Capture the cell that displays the provided text and extract its (x, y) central coordinate. 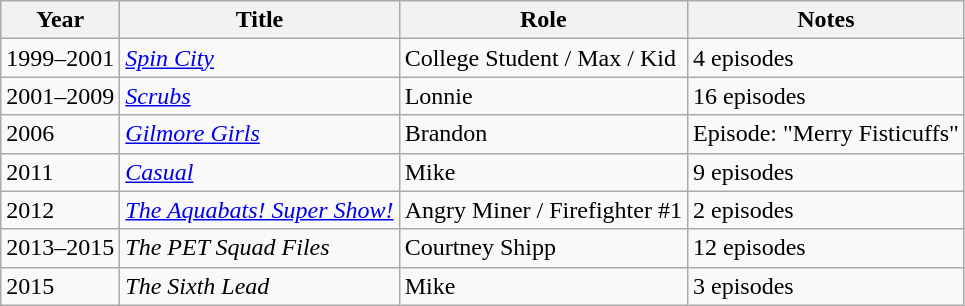
Notes (826, 20)
Spin City (260, 58)
Lonnie (543, 96)
2001–2009 (60, 96)
The PET Squad Files (260, 248)
The Sixth Lead (260, 286)
12 episodes (826, 248)
2015 (60, 286)
2013–2015 (60, 248)
1999–2001 (60, 58)
Brandon (543, 134)
Gilmore Girls (260, 134)
Courtney Shipp (543, 248)
Title (260, 20)
2011 (60, 172)
3 episodes (826, 286)
2006 (60, 134)
Year (60, 20)
Role (543, 20)
Episode: "Merry Fisticuffs" (826, 134)
The Aquabats! Super Show! (260, 210)
Scrubs (260, 96)
College Student / Max / Kid (543, 58)
2012 (60, 210)
2 episodes (826, 210)
16 episodes (826, 96)
9 episodes (826, 172)
Casual (260, 172)
Angry Miner / Firefighter #1 (543, 210)
4 episodes (826, 58)
